Provide the [x, y] coordinate of the cell's center where the given text is located.  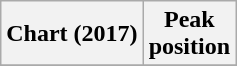
Peakposition [189, 34]
Chart (2017) [72, 34]
